Identify which cell holds the provided text, then report its [x, y] central coordinate. 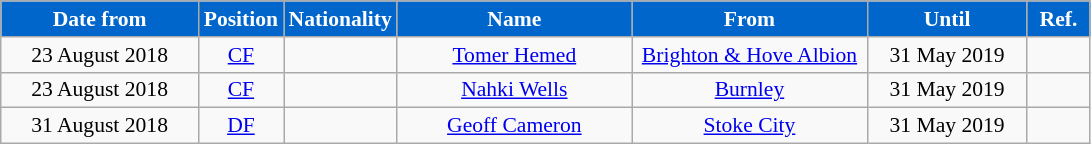
Nationality [340, 19]
Stoke City [750, 126]
DF [240, 126]
Tomer Hemed [514, 55]
Name [514, 19]
Brighton & Hove Albion [750, 55]
Ref. [1058, 19]
From [750, 19]
Geoff Cameron [514, 126]
Date from [100, 19]
Nahki Wells [514, 90]
Position [240, 19]
Until [947, 19]
31 August 2018 [100, 126]
Burnley [750, 90]
